From the cell containing the given text, extract its center point as (x, y) coordinate. 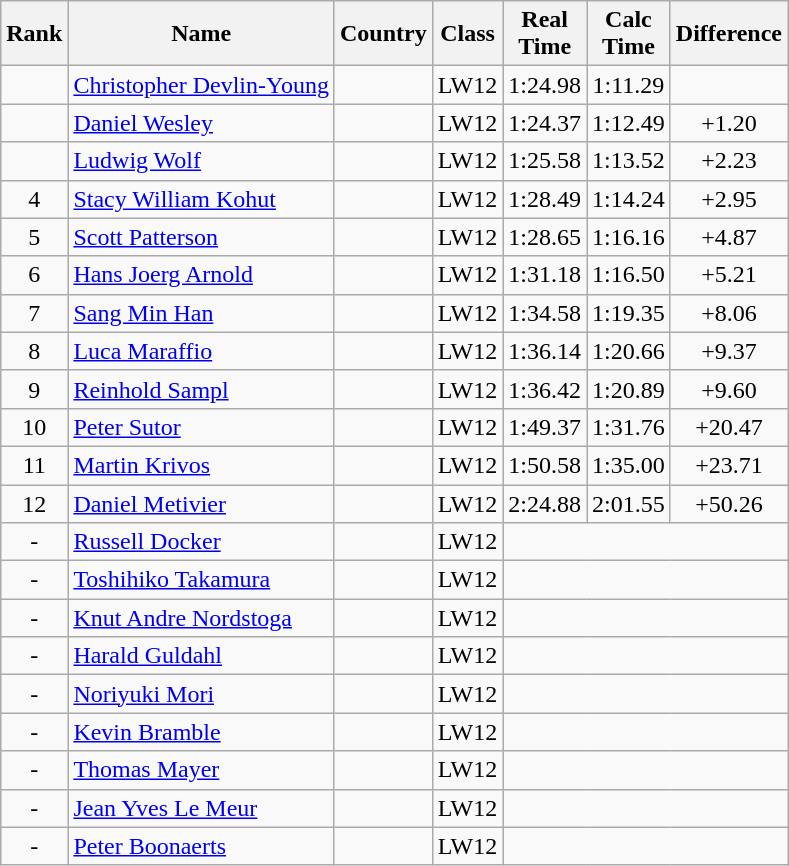
+9.60 (728, 389)
Noriyuki Mori (202, 694)
+20.47 (728, 427)
Stacy William Kohut (202, 199)
1:12.49 (629, 123)
+1.20 (728, 123)
+2.95 (728, 199)
9 (34, 389)
Jean Yves Le Meur (202, 808)
1:50.58 (545, 465)
1:49.37 (545, 427)
12 (34, 503)
Toshihiko Takamura (202, 580)
Daniel Metivier (202, 503)
Russell Docker (202, 542)
Scott Patterson (202, 237)
Thomas Mayer (202, 770)
1:31.18 (545, 275)
1:36.14 (545, 351)
1:24.37 (545, 123)
Luca Maraffio (202, 351)
Kevin Bramble (202, 732)
Class (468, 34)
+8.06 (728, 313)
1:28.49 (545, 199)
1:16.16 (629, 237)
+5.21 (728, 275)
1:36.42 (545, 389)
1:11.29 (629, 85)
1:16.50 (629, 275)
6 (34, 275)
1:31.76 (629, 427)
Ludwig Wolf (202, 161)
Daniel Wesley (202, 123)
1:24.98 (545, 85)
Difference (728, 34)
RealTime (545, 34)
+2.23 (728, 161)
Country (383, 34)
1:13.52 (629, 161)
+23.71 (728, 465)
Peter Boonaerts (202, 846)
Knut Andre Nordstoga (202, 618)
1:20.66 (629, 351)
1:35.00 (629, 465)
+4.87 (728, 237)
Peter Sutor (202, 427)
1:20.89 (629, 389)
Christopher Devlin-Young (202, 85)
2:24.88 (545, 503)
5 (34, 237)
Martin Krivos (202, 465)
+9.37 (728, 351)
Rank (34, 34)
10 (34, 427)
Name (202, 34)
+50.26 (728, 503)
11 (34, 465)
Harald Guldahl (202, 656)
8 (34, 351)
2:01.55 (629, 503)
1:34.58 (545, 313)
7 (34, 313)
1:28.65 (545, 237)
4 (34, 199)
Reinhold Sampl (202, 389)
Hans Joerg Arnold (202, 275)
CalcTime (629, 34)
1:14.24 (629, 199)
1:19.35 (629, 313)
1:25.58 (545, 161)
Sang Min Han (202, 313)
